Locate the cell with the specified text and output its [X, Y] center coordinate. 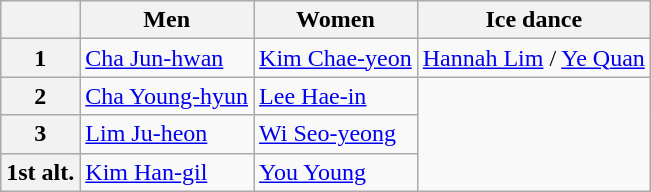
Ice dance [534, 20]
1st alt. [40, 172]
Lee Hae-in [336, 96]
Cha Young-hyun [167, 96]
Kim Han-gil [167, 172]
1 [40, 58]
Lim Ju-heon [167, 134]
Women [336, 20]
Wi Seo-yeong [336, 134]
3 [40, 134]
2 [40, 96]
Hannah Lim / Ye Quan [534, 58]
You Young [336, 172]
Men [167, 20]
Cha Jun-hwan [167, 58]
Kim Chae-yeon [336, 58]
